Return the [X, Y] coordinate for the center point of the cell that contains the specified text.  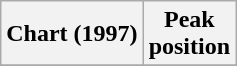
Chart (1997) [72, 34]
Peakposition [189, 34]
